Find where the given text appears and provide that cell's center as [x, y] coordinate. 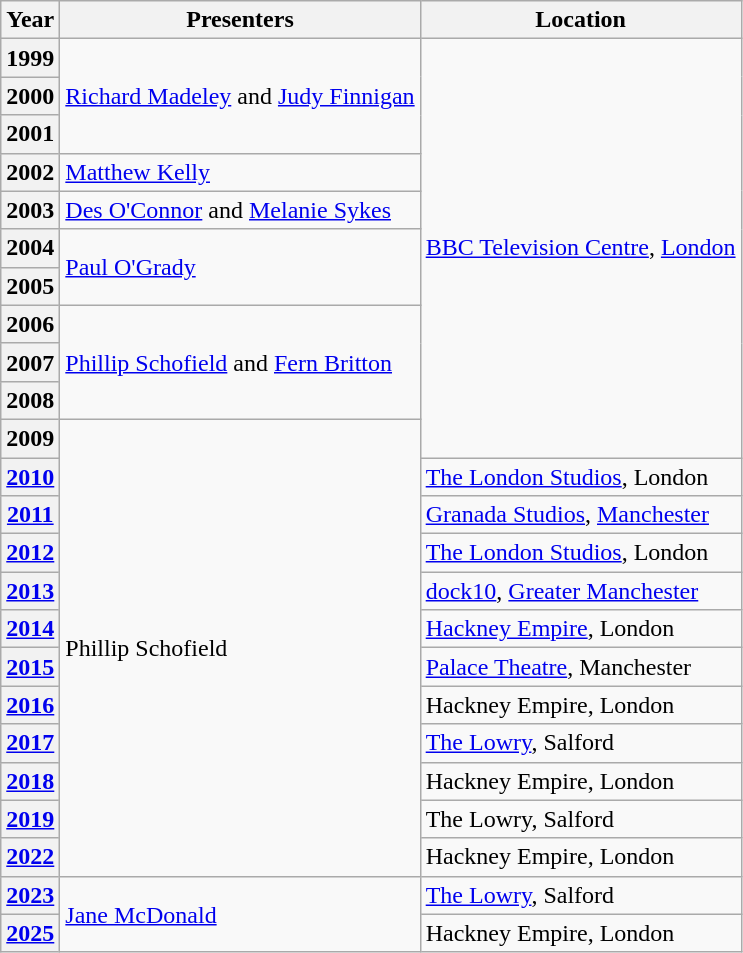
2022 [30, 857]
2005 [30, 286]
Palace Theatre, Manchester [580, 667]
2015 [30, 667]
Granada Studios, Manchester [580, 515]
1999 [30, 58]
2009 [30, 438]
2014 [30, 629]
2006 [30, 324]
2002 [30, 172]
Matthew Kelly [240, 172]
Year [30, 20]
2001 [30, 134]
2010 [30, 477]
Phillip Schofield [240, 648]
2000 [30, 96]
2016 [30, 705]
2025 [30, 933]
Phillip Schofield and Fern Britton [240, 362]
Des O'Connor and Melanie Sykes [240, 210]
2004 [30, 248]
2013 [30, 591]
Paul O'Grady [240, 267]
2008 [30, 400]
2017 [30, 743]
2018 [30, 781]
2011 [30, 515]
2003 [30, 210]
2012 [30, 553]
dock10, Greater Manchester [580, 591]
Presenters [240, 20]
2023 [30, 895]
2007 [30, 362]
BBC Television Centre, London [580, 248]
Location [580, 20]
2019 [30, 819]
Jane McDonald [240, 914]
Richard Madeley and Judy Finnigan [240, 96]
